Scan for the cell matching the given text and deliver its (x, y) coordinate at center. 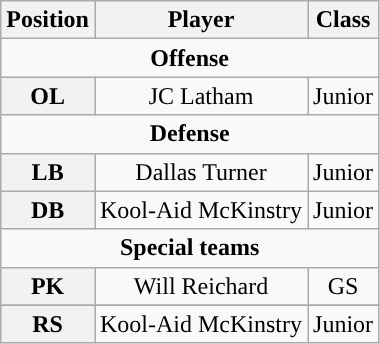
JC Latham (200, 96)
LB (48, 172)
Will Reichard (200, 286)
Dallas Turner (200, 172)
RS (48, 324)
Offense (190, 58)
Special teams (190, 248)
Position (48, 20)
Player (200, 20)
Defense (190, 134)
GS (344, 286)
DB (48, 210)
Class (344, 20)
OL (48, 96)
PK (48, 286)
